Identify which cell holds the provided text, then report its (X, Y) central coordinate. 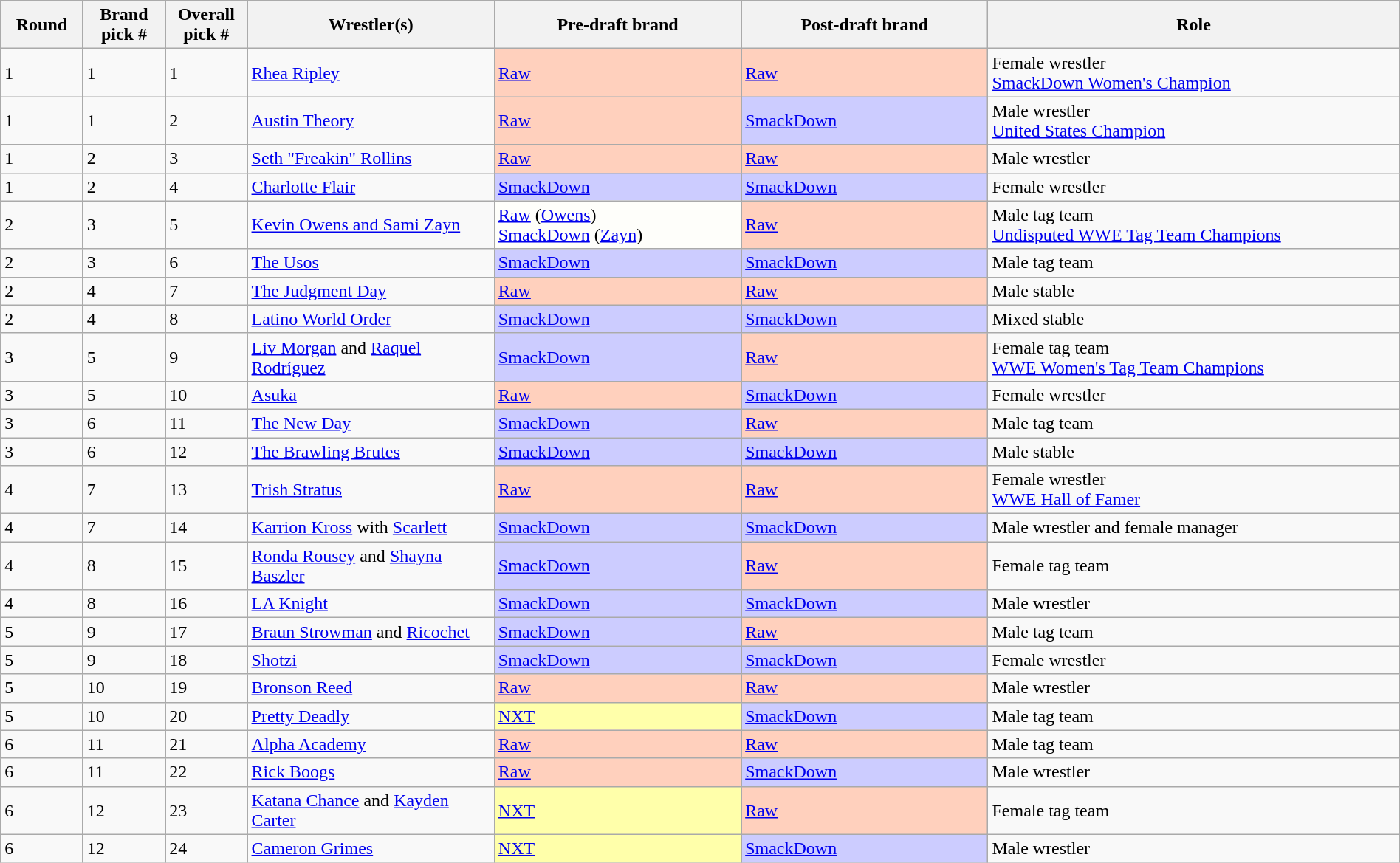
Bronson Reed (371, 688)
Round (41, 25)
Trish Stratus (371, 490)
23 (207, 811)
13 (207, 490)
Rick Boogs (371, 772)
Charlotte Flair (371, 187)
Male wrestler and female manager (1193, 528)
Seth "Freakin" Rollins (371, 159)
Latino World Order (371, 319)
22 (207, 772)
Shotzi (371, 660)
14 (207, 528)
Kevin Owens and Sami Zayn (371, 224)
20 (207, 716)
The Brawling Brutes (371, 451)
Pretty Deadly (371, 716)
Female wrestlerWWE Hall of Famer (1193, 490)
Rhea Ripley (371, 72)
Female tag teamWWE Women's Tag Team Champions (1193, 357)
Male wrestlerUnited States Champion (1193, 121)
Braun Strowman and Ricochet (371, 632)
LA Knight (371, 604)
The Usos (371, 263)
The New Day (371, 423)
21 (207, 744)
Brand pick # (124, 25)
The Judgment Day (371, 291)
24 (207, 848)
Alpha Academy (371, 744)
Post-draft brand (865, 25)
Asuka (371, 395)
17 (207, 632)
Female wrestlerSmackDown Women's Champion (1193, 72)
18 (207, 660)
Role (1193, 25)
Wrestler(s) (371, 25)
Cameron Grimes (371, 848)
19 (207, 688)
Raw (Owens)SmackDown (Zayn) (617, 224)
Karrion Kross with Scarlett (371, 528)
16 (207, 604)
Overall pick # (207, 25)
Liv Morgan and Raquel Rodríguez (371, 357)
Male tag teamUndisputed WWE Tag Team Champions (1193, 224)
Katana Chance and Kayden Carter (371, 811)
Ronda Rousey and Shayna Baszler (371, 565)
Austin Theory (371, 121)
15 (207, 565)
Pre-draft brand (617, 25)
Mixed stable (1193, 319)
